Identify which cell holds the provided text, then report its [x, y] central coordinate. 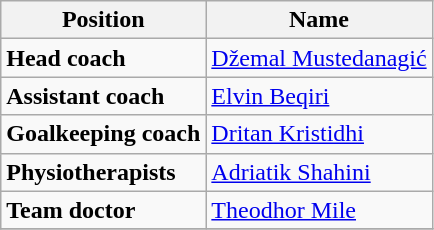
Goalkeeping coach [104, 134]
Team doctor [104, 210]
Assistant coach [104, 96]
Adriatik Shahini [319, 172]
Name [319, 20]
Position [104, 20]
Džemal Mustedanagić [319, 58]
Head coach [104, 58]
Physiotherapists [104, 172]
Theodhor Mile [319, 210]
Elvin Beqiri [319, 96]
Dritan Kristidhi [319, 134]
